Search for the cell housing the specified text and yield its [X, Y] center coordinate. 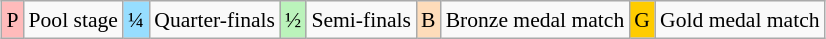
Quarter-finals [214, 20]
P [12, 20]
Pool stage [72, 20]
B [428, 20]
Semi-finals [361, 20]
G [642, 20]
¼ [136, 20]
½ [293, 20]
Gold medal match [740, 20]
Bronze medal match [536, 20]
